Scan for the cell matching the given text and deliver its (x, y) coordinate at center. 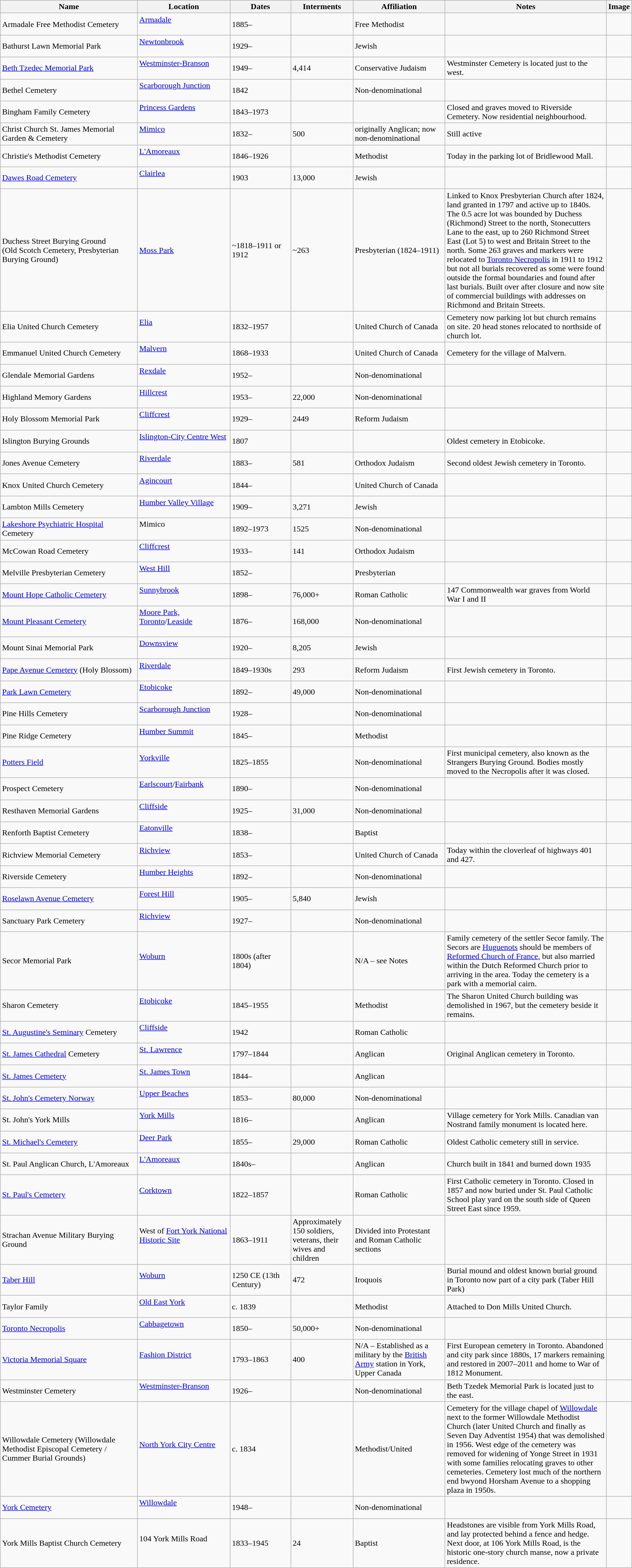
Cemetery now parking lot but church remains on site. 20 head stones relocated to northside of church lot. (526, 326)
Melville Presbyterian Cemetery (69, 573)
Earlscourt/Fairbank (184, 789)
c. 1839 (260, 1307)
1868–1933 (260, 353)
Village cemetery for York Mills. Canadian van Nostrand family monument is located here. (526, 1120)
Church built in 1841 and burned down 1935 (526, 1164)
Presbyterian (1824–1911) (399, 250)
1905– (260, 899)
Beth Tzedec Memorial Park (69, 68)
Image (619, 7)
1845– (260, 735)
Divided into Protestant and Roman Catholic sections (399, 1240)
1855– (260, 1142)
1842 (260, 90)
Free Methodist (399, 24)
147 Commonwealth war graves from World War I and II (526, 595)
Interments (322, 7)
Conservative Judaism (399, 68)
Elia (184, 326)
1250 CE (13th Century) (260, 1280)
Today within the cloverleaf of highways 401 and 427. (526, 855)
N/A – Established as a military by the British Army station in York, Upper Canada (399, 1359)
Renforth Baptist Cemetery (69, 833)
Notes (526, 7)
St. Lawrence (184, 1054)
Upper Beaches (184, 1098)
~263 (322, 250)
50,000+ (322, 1328)
Mount Hope Catholic Cemetery (69, 595)
Rexdale (184, 375)
Clairlea (184, 178)
1942 (260, 1032)
Yorkville (184, 762)
31,000 (322, 811)
1903 (260, 178)
Name (69, 7)
St. John's York Mills (69, 1120)
Moss Park (184, 250)
York Cemetery (69, 1507)
St. Augustine's Seminary Cemetery (69, 1032)
Duchess Street Burying Ground (Old Scotch Cemetery, Presbyterian Burying Ground) (69, 250)
1928– (260, 714)
Islington-City Centre West (184, 441)
Corktown (184, 1195)
Sharon Cemetery (69, 1005)
St. John's Cemetery Norway (69, 1098)
St. James Cemetery (69, 1076)
1850– (260, 1328)
originally Anglican; now non-denominational (399, 134)
Lakeshore Psychiatric Hospital Cemetery (69, 529)
St. Paul Anglican Church, L'Amoreaux (69, 1164)
4,414 (322, 68)
Still active (526, 134)
1909– (260, 507)
Oldest Catholic cemetery still in service. (526, 1142)
St. James Town (184, 1076)
Pape Avenue Cemetery (Holy Blossom) (69, 670)
Islington Burying Grounds (69, 441)
Richview Memorial Cemetery (69, 855)
1832– (260, 134)
472 (322, 1280)
104 York Mills Road (184, 1543)
13,000 (322, 178)
Beth Tzedek Memorial Park is located just to the east. (526, 1390)
Christ Church St. James Memorial Garden & Cemetery (69, 134)
Willowdale Cemetery (Willowdale Methodist Episcopal Cemetery / Cummer Burial Grounds) (69, 1449)
Affiliation (399, 7)
1846–1926 (260, 156)
24 (322, 1543)
Mount Sinai Memorial Park (69, 648)
1800s (after 1804) (260, 961)
Armadale Free Methodist Cemetery (69, 24)
St. Paul's Cemetery (69, 1195)
1525 (322, 529)
1952– (260, 375)
Malvern (184, 353)
Moore Park, Toronto/Leaside (184, 621)
1927– (260, 920)
1885– (260, 24)
Taylor Family (69, 1307)
St. Michael's Cemetery (69, 1142)
3,271 (322, 507)
1920– (260, 648)
1832–1957 (260, 326)
Armadale (184, 24)
Downsview (184, 648)
Closed and graves moved to Riverside Cemetery. Now residential neighbourhood. (526, 112)
N/A – see Notes (399, 961)
Princess Gardens (184, 112)
22,000 (322, 397)
Willowdale (184, 1507)
Humber Valley Village (184, 507)
1852– (260, 573)
Location (184, 7)
Jones Avenue Cemetery (69, 463)
293 (322, 670)
29,000 (322, 1142)
Resthaven Memorial Gardens (69, 811)
Hillcrest (184, 397)
Toronto Necropolis (69, 1328)
West of Fort York National Historic Site (184, 1240)
1822–1857 (260, 1195)
Potters Field (69, 762)
Agincourt (184, 485)
Victoria Memorial Square (69, 1359)
Westminster Cemetery is located just to the west. (526, 68)
Park Lawn Cemetery (69, 691)
Humber Heights (184, 877)
Forest Hill (184, 899)
1953– (260, 397)
Elia United Church Cemetery (69, 326)
1890– (260, 789)
1892–1973 (260, 529)
McCowan Road Cemetery (69, 551)
c. 1834 (260, 1449)
North York City Centre (184, 1449)
Bathurst Lawn Memorial Park (69, 46)
1933– (260, 551)
1825–1855 (260, 762)
1876– (260, 621)
1863–1911 (260, 1240)
York Mills (184, 1120)
1816– (260, 1120)
Today in the parking lot of Bridlewood Mall. (526, 156)
5,840 (322, 899)
Pine Hills Cemetery (69, 714)
1843–1973 (260, 112)
Approximately 150 soldiers, veterans, their wives and children (322, 1240)
49,000 (322, 691)
168,000 (322, 621)
Eatonville (184, 833)
Sunnybrook (184, 595)
Taber Hill (69, 1280)
1840s– (260, 1164)
Westminster Cemetery (69, 1390)
Dates (260, 7)
Burial mound and oldest known burial ground in Toronto now part of a city park (Taber Hill Park) (526, 1280)
First Jewish cemetery in Toronto. (526, 670)
Bingham Family Cemetery (69, 112)
Presbyterian (399, 573)
The Sharon United Church building was demolished in 1967, but the cemetery beside it remains. (526, 1005)
1898– (260, 595)
Oldest cemetery in Etobicoke. (526, 441)
Emmanuel United Church Cemetery (69, 353)
Roselawn Avenue Cemetery (69, 899)
1807 (260, 441)
Strachan Avenue Military Burying Ground (69, 1240)
Glendale Memorial Gardens (69, 375)
Cemetery for the village of Malvern. (526, 353)
Sanctuary Park Cemetery (69, 920)
Bethel Cemetery (69, 90)
York Mills Baptist Church Cemetery (69, 1543)
1949– (260, 68)
Knox United Church Cemetery (69, 485)
1797–1844 (260, 1054)
8,205 (322, 648)
Highland Memory Gardens (69, 397)
Old East York (184, 1307)
Lambton Mills Cemetery (69, 507)
1793–1863 (260, 1359)
Mount Pleasant Cemetery (69, 621)
St. James Cathedral Cemetery (69, 1054)
Pine Ridge Cemetery (69, 735)
Cabbagetown (184, 1328)
Fashion District (184, 1359)
Iroquois (399, 1280)
1838– (260, 833)
West Hill (184, 573)
1883– (260, 463)
Holy Blossom Memorial Park (69, 419)
Christie's Methodist Cemetery (69, 156)
Humber Summit (184, 735)
1849–1930s (260, 670)
Attached to Don Mills United Church. (526, 1307)
2449 (322, 419)
Second oldest Jewish cemetery in Toronto. (526, 463)
~1818–1911 or 1912 (260, 250)
400 (322, 1359)
500 (322, 134)
Secor Memorial Park (69, 961)
Methodist/United (399, 1449)
1925– (260, 811)
581 (322, 463)
Deer Park (184, 1142)
Riverside Cemetery (69, 877)
80,000 (322, 1098)
Dawes Road Cemetery (69, 178)
Original Anglican cemetery in Toronto. (526, 1054)
1926– (260, 1390)
Newtonbrook (184, 46)
1948– (260, 1507)
Prospect Cemetery (69, 789)
1845–1955 (260, 1005)
141 (322, 551)
76,000+ (322, 595)
First municipal cemetery, also known as the Strangers Burying Ground. Bodies mostly moved to the Necropolis after it was closed. (526, 762)
1833–1945 (260, 1543)
